Identify which cell holds the provided text, then report its [X, Y] central coordinate. 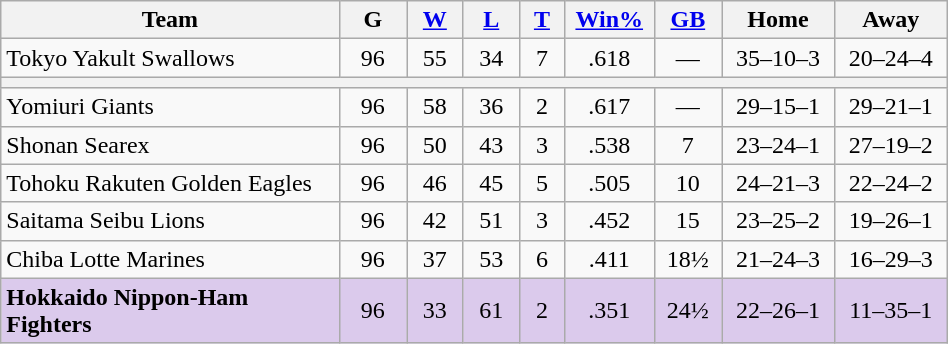
61 [491, 310]
.617 [609, 107]
W [435, 20]
33 [435, 310]
T [542, 20]
.452 [609, 221]
Shonan Searex [170, 145]
.351 [609, 310]
27–19–2 [890, 145]
Yomiuri Giants [170, 107]
Chiba Lotte Marines [170, 259]
15 [688, 221]
Win% [609, 20]
51 [491, 221]
Tohoku Rakuten Golden Eagles [170, 183]
46 [435, 183]
35–10–3 [778, 58]
11–35–1 [890, 310]
.618 [609, 58]
21–24–3 [778, 259]
45 [491, 183]
29–15–1 [778, 107]
19–26–1 [890, 221]
16–29–3 [890, 259]
22–24–2 [890, 183]
36 [491, 107]
29–21–1 [890, 107]
58 [435, 107]
53 [491, 259]
24½ [688, 310]
18½ [688, 259]
Home [778, 20]
43 [491, 145]
23–24–1 [778, 145]
.505 [609, 183]
.538 [609, 145]
Tokyo Yakult Swallows [170, 58]
23–25–2 [778, 221]
Saitama Seibu Lions [170, 221]
Away [890, 20]
42 [435, 221]
24–21–3 [778, 183]
5 [542, 183]
6 [542, 259]
Team [170, 20]
34 [491, 58]
22–26–1 [778, 310]
20–24–4 [890, 58]
10 [688, 183]
L [491, 20]
55 [435, 58]
Hokkaido Nippon-Ham Fighters [170, 310]
GB [688, 20]
37 [435, 259]
.411 [609, 259]
G [373, 20]
50 [435, 145]
